Output the (X, Y) coordinate of the center of the cell containing the given text.  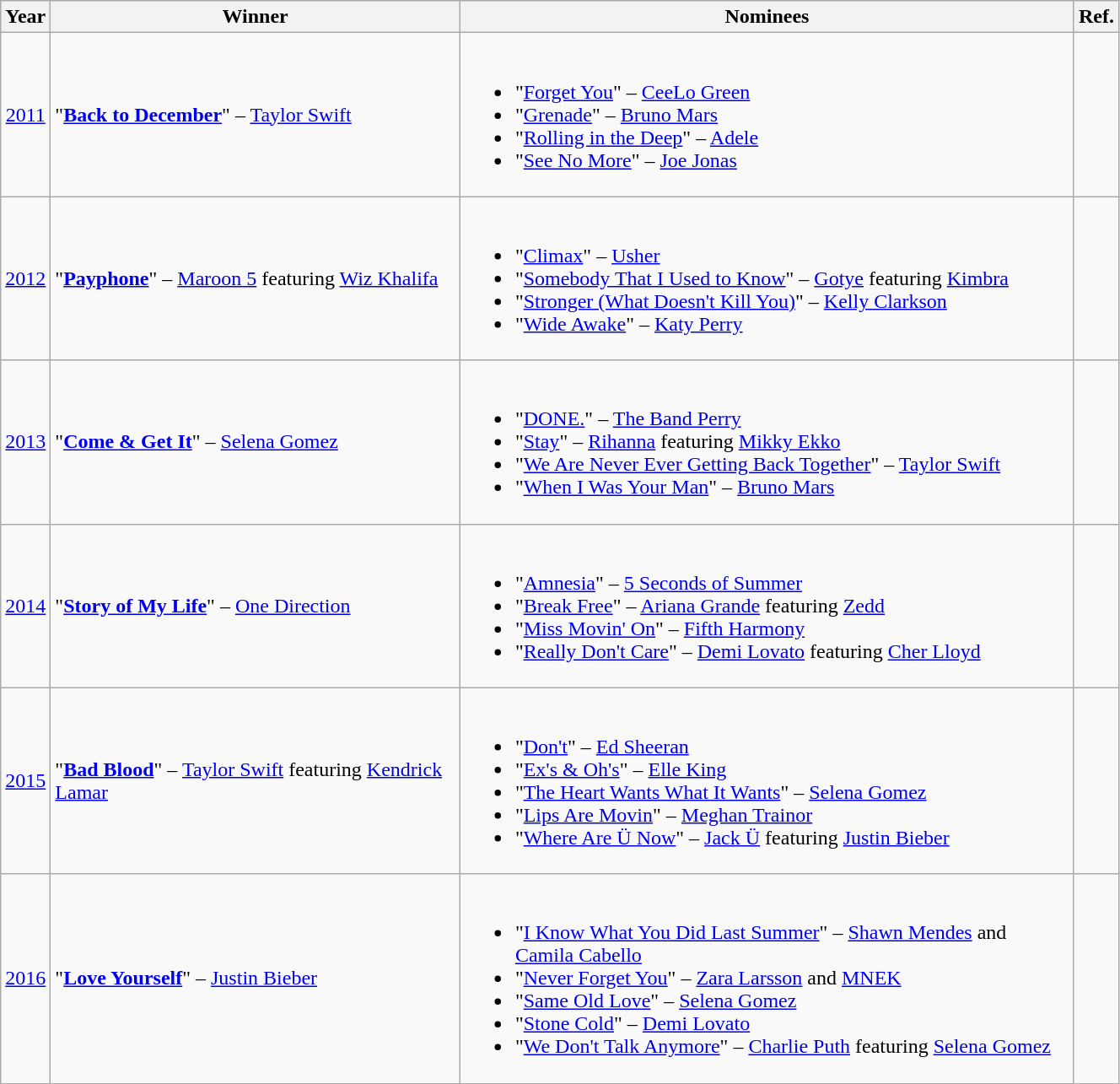
2013 (25, 442)
"Payphone" – Maroon 5 featuring Wiz Khalifa (256, 278)
2011 (25, 115)
"Bad Blood" – Taylor Swift featuring Kendrick Lamar (256, 781)
2015 (25, 781)
2014 (25, 606)
Nominees (767, 17)
"Story of My Life" – One Direction (256, 606)
"Love Yourself" – Justin Bieber (256, 979)
"Back to December" – Taylor Swift (256, 115)
Year (25, 17)
2016 (25, 979)
"Climax" – Usher"Somebody That I Used to Know" – Gotye featuring Kimbra"Stronger (What Doesn't Kill You)" – Kelly Clarkson"Wide Awake" – Katy Perry (767, 278)
2012 (25, 278)
"Forget You" – CeeLo Green"Grenade" – Bruno Mars"Rolling in the Deep" – Adele"See No More" – Joe Jonas (767, 115)
Ref. (1096, 17)
Winner (256, 17)
"Come & Get It" – Selena Gomez (256, 442)
